Find where the given text appears and provide that cell's center as [X, Y] coordinate. 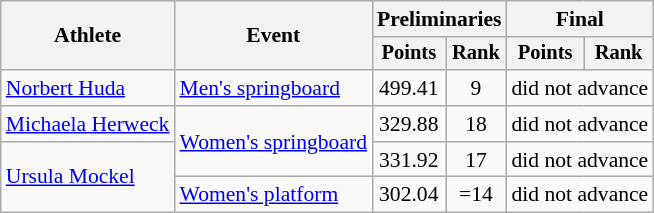
Women's platform [273, 195]
=14 [476, 195]
331.92 [409, 160]
Event [273, 36]
302.04 [409, 195]
Athlete [88, 36]
Michaela Herweck [88, 124]
18 [476, 124]
Final [580, 19]
Ursula Mockel [88, 178]
Men's springboard [273, 88]
499.41 [409, 88]
17 [476, 160]
9 [476, 88]
Preliminaries [439, 19]
329.88 [409, 124]
Women's springboard [273, 142]
Norbert Huda [88, 88]
